Find where the given text appears and provide that cell's center as [x, y] coordinate. 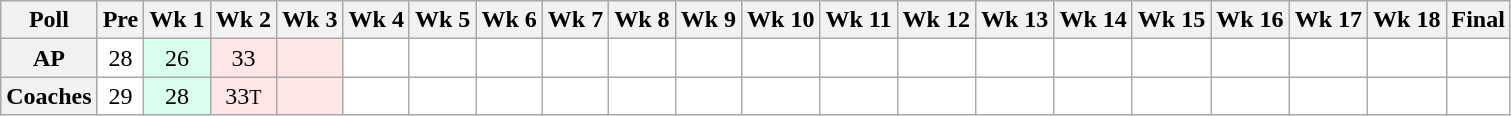
Wk 8 [642, 20]
Pre [120, 20]
26 [177, 58]
Wk 4 [376, 20]
Wk 16 [1250, 20]
29 [120, 96]
Wk 9 [708, 20]
Wk 11 [858, 20]
Wk 5 [442, 20]
Poll [49, 20]
Wk 2 [243, 20]
Wk 13 [1014, 20]
33T [243, 96]
Wk 7 [575, 20]
Final [1478, 20]
AP [49, 58]
Wk 12 [936, 20]
Wk 1 [177, 20]
33 [243, 58]
Wk 15 [1171, 20]
Coaches [49, 96]
Wk 6 [509, 20]
Wk 18 [1407, 20]
Wk 3 [310, 20]
Wk 17 [1328, 20]
Wk 14 [1093, 20]
Wk 10 [781, 20]
